Identify which cell holds the provided text, then report its [X, Y] central coordinate. 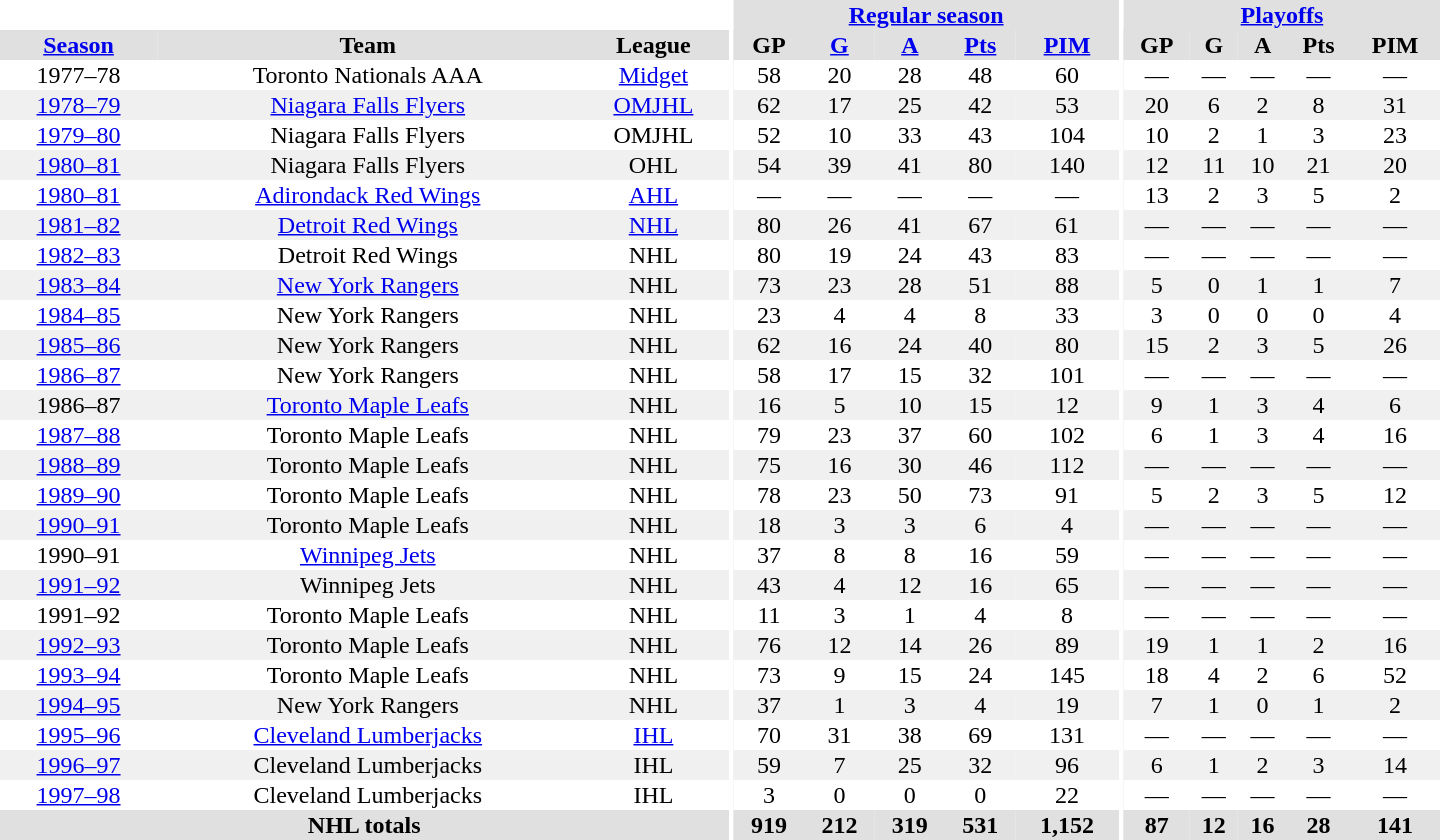
65 [1068, 585]
1996–97 [78, 765]
1993–94 [78, 675]
1988–89 [78, 465]
30 [910, 465]
21 [1318, 165]
79 [769, 435]
NHL totals [364, 825]
48 [980, 75]
1984–85 [78, 315]
1977–78 [78, 75]
1979–80 [78, 135]
141 [1395, 825]
51 [980, 285]
1983–84 [78, 285]
1994–95 [78, 705]
1985–86 [78, 345]
46 [980, 465]
Toronto Nationals AAA [368, 75]
42 [980, 105]
1995–96 [78, 735]
131 [1068, 735]
919 [769, 825]
Team [368, 45]
54 [769, 165]
1,152 [1068, 825]
104 [1068, 135]
69 [980, 735]
OHL [653, 165]
83 [1068, 255]
91 [1068, 495]
1982–83 [78, 255]
1989–90 [78, 495]
53 [1068, 105]
1978–79 [78, 105]
78 [769, 495]
Adirondack Red Wings [368, 195]
102 [1068, 435]
88 [1068, 285]
112 [1068, 465]
101 [1068, 375]
61 [1068, 225]
Midget [653, 75]
212 [839, 825]
319 [910, 825]
Regular season [926, 15]
39 [839, 165]
67 [980, 225]
50 [910, 495]
70 [769, 735]
38 [910, 735]
40 [980, 345]
96 [1068, 765]
1987–88 [78, 435]
1992–93 [78, 645]
140 [1068, 165]
League [653, 45]
89 [1068, 645]
145 [1068, 675]
531 [980, 825]
13 [1157, 195]
Playoffs [1282, 15]
1997–98 [78, 795]
75 [769, 465]
76 [769, 645]
87 [1157, 825]
22 [1068, 795]
1981–82 [78, 225]
AHL [653, 195]
Season [78, 45]
